From the cell containing the given text, extract its center point as [x, y] coordinate. 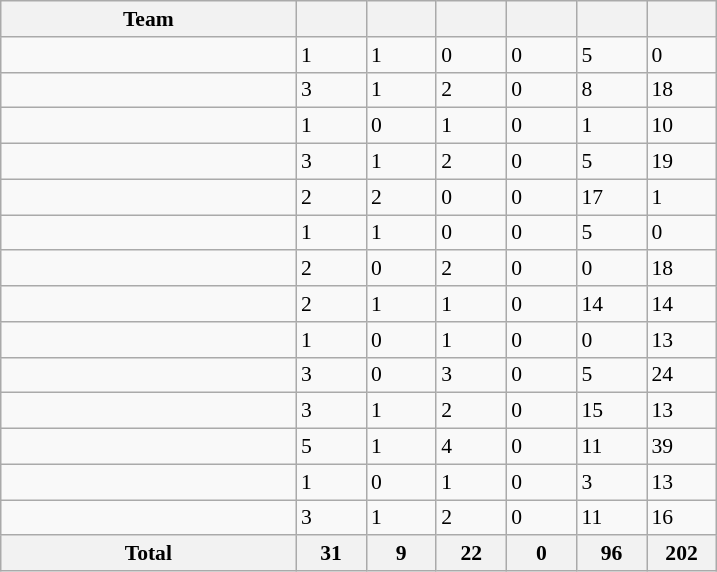
15 [611, 411]
19 [681, 162]
16 [681, 518]
17 [611, 197]
96 [611, 554]
24 [681, 375]
22 [471, 554]
202 [681, 554]
Total [148, 554]
39 [681, 447]
31 [331, 554]
8 [611, 90]
9 [401, 554]
Team [148, 19]
10 [681, 126]
4 [471, 447]
